Extract the (X, Y) coordinate from the center of the cell holding the provided text.  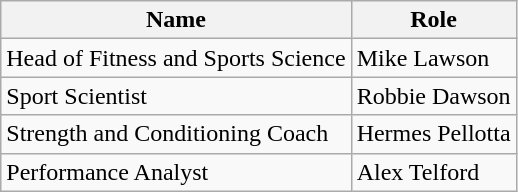
Sport Scientist (176, 96)
Alex Telford (434, 172)
Robbie Dawson (434, 96)
Performance Analyst (176, 172)
Role (434, 20)
Head of Fitness and Sports Science (176, 58)
Hermes Pellotta (434, 134)
Mike Lawson (434, 58)
Name (176, 20)
Strength and Conditioning Coach (176, 134)
